Pinpoint the cell where the given text exists, returning its (X, Y) midpoint coordinate. 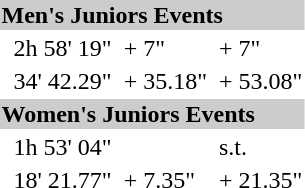
Women's Juniors Events (152, 114)
1h 53' 04" (62, 147)
s.t. (260, 147)
34' 42.29" (62, 81)
2h 58' 19" (62, 48)
+ 35.18" (165, 81)
Men's Juniors Events (152, 15)
+ 53.08" (260, 81)
